Return (x, y) of the center of cell containing provided text 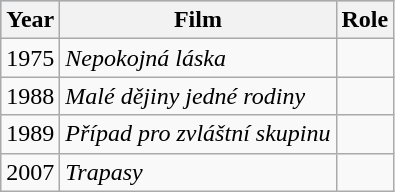
Trapasy (198, 172)
Film (198, 20)
Nepokojná láska (198, 58)
Year (30, 20)
1989 (30, 134)
1988 (30, 96)
Malé dějiny jedné rodiny (198, 96)
1975 (30, 58)
2007 (30, 172)
Role (365, 20)
Případ pro zvláštní skupinu (198, 134)
